Identify which cell holds the provided text, then report its (X, Y) central coordinate. 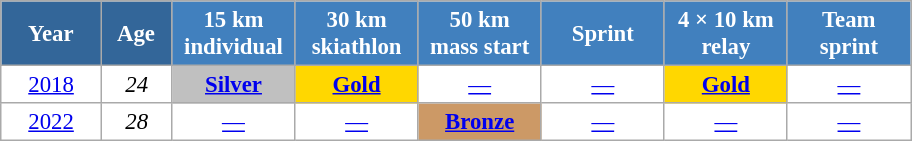
Team sprint (848, 34)
2022 (52, 122)
2018 (52, 85)
15 km individual (234, 34)
4 × 10 km relay (726, 34)
Age (136, 34)
30 km skiathlon (356, 34)
50 km mass start (480, 34)
24 (136, 85)
Year (52, 34)
Silver (234, 85)
28 (136, 122)
Bronze (480, 122)
Sprint (602, 34)
